Return the (X, Y) coordinate for the center point of the cell that contains the specified text.  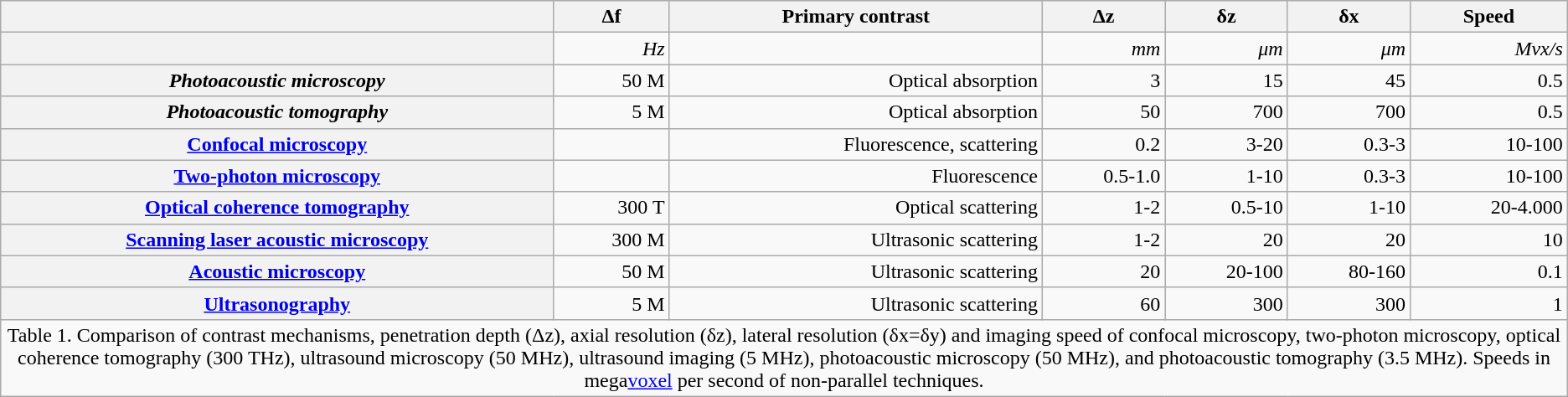
50 (1103, 112)
0.1 (1489, 271)
3-20 (1226, 144)
Speed (1489, 17)
20-4.000 (1489, 208)
60 (1103, 303)
10 (1489, 240)
Scanning laser acoustic microscopy (277, 240)
Optical coherence tomography (277, 208)
Ultrasonography (277, 303)
Δf (611, 17)
300 M (611, 240)
mm (1103, 49)
15 (1226, 80)
Confocal microscopy (277, 144)
Optical scattering (856, 208)
Δz (1103, 17)
δz (1226, 17)
1 (1489, 303)
δx (1349, 17)
Two-photon microscopy (277, 176)
20-100 (1226, 271)
Hz (611, 49)
3 (1103, 80)
Primary contrast (856, 17)
Photoacoustic tomography (277, 112)
Fluorescence (856, 176)
Fluorescence, scattering (856, 144)
Mvx/s (1489, 49)
Photoacoustic microscopy (277, 80)
0.2 (1103, 144)
Acoustic microscopy (277, 271)
0.5-1.0 (1103, 176)
80-160 (1349, 271)
45 (1349, 80)
0.5-10 (1226, 208)
300 T (611, 208)
